Output the (X, Y) coordinate of the center of the cell containing the given text.  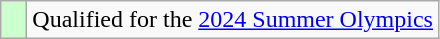
Qualified for the 2024 Summer Olympics (233, 20)
